Return the [X, Y] coordinate for the center point of the cell that contains the specified text.  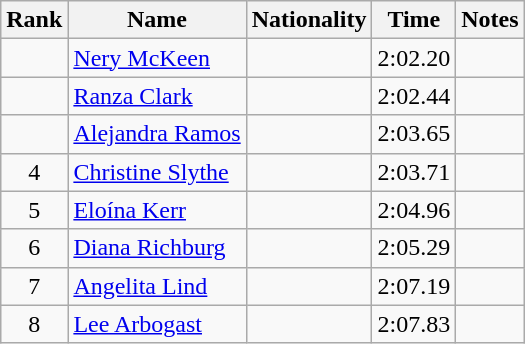
Name [157, 20]
Time [414, 20]
2:02.44 [414, 96]
Ranza Clark [157, 96]
8 [34, 324]
2:03.65 [414, 134]
5 [34, 210]
4 [34, 172]
7 [34, 286]
2:05.29 [414, 248]
Rank [34, 20]
2:04.96 [414, 210]
6 [34, 248]
2:07.19 [414, 286]
Diana Richburg [157, 248]
Nationality [309, 20]
Notes [490, 20]
Angelita Lind [157, 286]
Nery McKeen [157, 58]
Alejandra Ramos [157, 134]
2:07.83 [414, 324]
2:02.20 [414, 58]
Lee Arbogast [157, 324]
2:03.71 [414, 172]
Eloína Kerr [157, 210]
Christine Slythe [157, 172]
